Identify which cell holds the provided text, then report its (x, y) central coordinate. 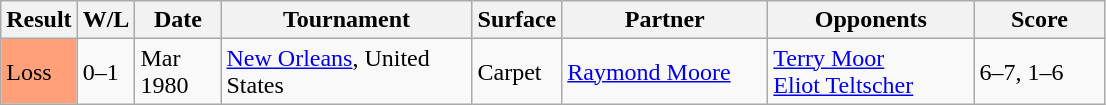
Result (39, 20)
Score (1040, 20)
W/L (106, 20)
Terry Moor Eliot Teltscher (871, 72)
New Orleans, United States (346, 72)
Opponents (871, 20)
Date (178, 20)
Mar 1980 (178, 72)
6–7, 1–6 (1040, 72)
Tournament (346, 20)
Loss (39, 72)
Partner (665, 20)
0–1 (106, 72)
Carpet (517, 72)
Raymond Moore (665, 72)
Surface (517, 20)
